Search for the cell housing the specified text and yield its [x, y] center coordinate. 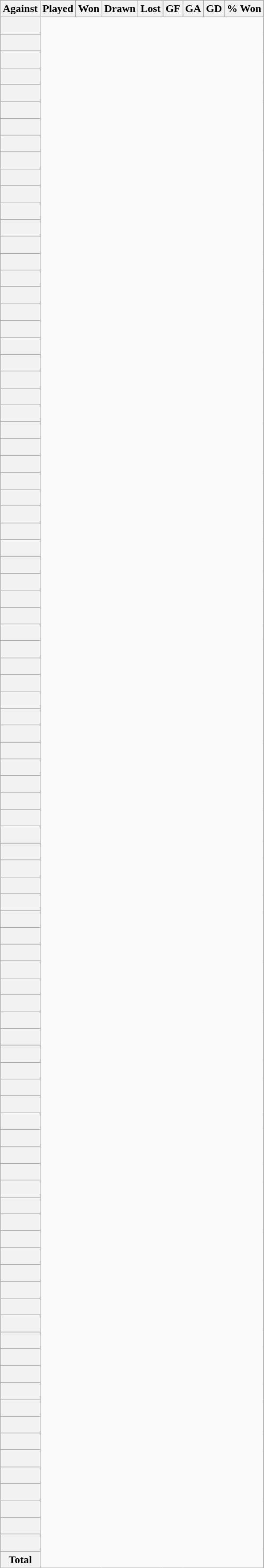
Drawn [120, 9]
Against [20, 9]
Total [20, 1559]
Won [89, 9]
% Won [245, 9]
GF [173, 9]
Played [58, 9]
GA [193, 9]
Lost [151, 9]
GD [214, 9]
